Search for the cell housing the specified text and yield its [x, y] center coordinate. 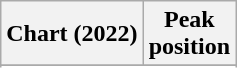
Chart (2022) [72, 34]
Peakposition [189, 34]
